Find where the given text appears and provide that cell's center as (x, y) coordinate. 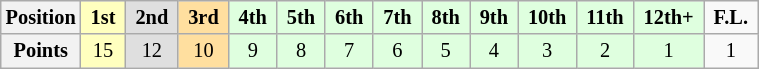
6 (397, 51)
3rd (203, 17)
11th (604, 17)
4th (253, 17)
15 (104, 51)
F.L. (731, 17)
6th (349, 17)
7 (349, 51)
12th+ (669, 17)
8 (301, 51)
12 (152, 51)
9th (494, 17)
10 (203, 51)
10th (547, 17)
2nd (152, 17)
5 (446, 51)
7th (397, 17)
5th (301, 17)
9 (253, 51)
2 (604, 51)
3 (547, 51)
1st (104, 17)
4 (494, 51)
8th (446, 17)
Position (41, 17)
Points (41, 51)
